Pinpoint the cell where the given text exists, returning its (x, y) midpoint coordinate. 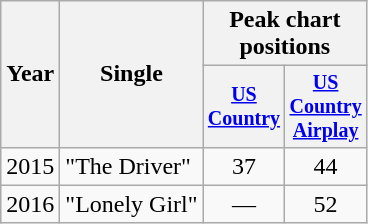
"Lonely Girl" (132, 204)
— (244, 204)
2016 (30, 204)
Single (132, 74)
Year (30, 74)
Peak chartpositions (284, 34)
US Country Airplay (326, 106)
52 (326, 204)
44 (326, 166)
"The Driver" (132, 166)
37 (244, 166)
2015 (30, 166)
US Country (244, 106)
